Return [x, y] of the center of cell containing provided text 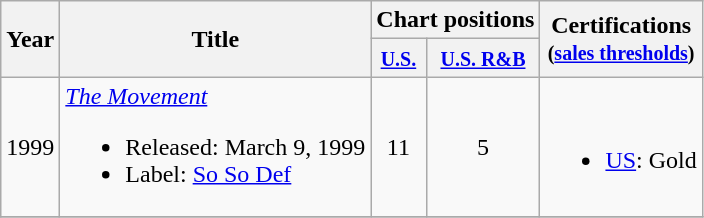
Chart positions [456, 20]
1999 [30, 147]
U.S. [398, 58]
5 [483, 147]
US: Gold [621, 147]
11 [398, 147]
U.S. R&B [483, 58]
Title [216, 39]
Certifications(sales thresholds) [621, 39]
The MovementReleased: March 9, 1999Label: So So Def [216, 147]
Year [30, 39]
